From the cell containing the given text, extract its center point as (x, y) coordinate. 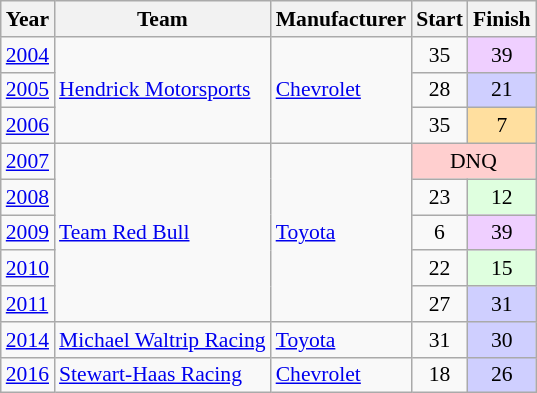
Team (162, 19)
2005 (28, 90)
7 (502, 126)
Stewart-Haas Racing (162, 375)
2007 (28, 162)
Year (28, 19)
Start (440, 19)
23 (440, 197)
2014 (28, 340)
21 (502, 90)
6 (440, 233)
28 (440, 90)
27 (440, 304)
Manufacturer (341, 19)
2004 (28, 55)
12 (502, 197)
15 (502, 269)
DNQ (474, 162)
Hendrick Motorsports (162, 90)
2016 (28, 375)
18 (440, 375)
Team Red Bull (162, 233)
2010 (28, 269)
26 (502, 375)
2011 (28, 304)
2008 (28, 197)
Michael Waltrip Racing (162, 340)
2009 (28, 233)
22 (440, 269)
30 (502, 340)
2006 (28, 126)
Finish (502, 19)
